Detect which cell encompasses the target text, then output its (x, y) center coordinate. 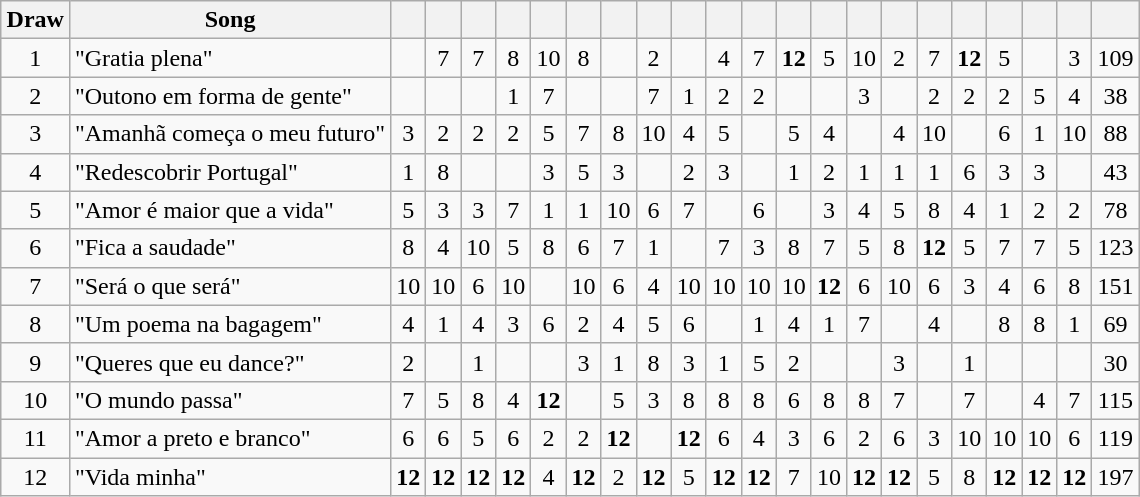
197 (1116, 477)
123 (1116, 248)
115 (1116, 400)
78 (1116, 210)
69 (1116, 324)
43 (1116, 172)
"Será o que será" (230, 286)
11 (35, 438)
"Redescobrir Portugal" (230, 172)
119 (1116, 438)
"Queres que eu dance?" (230, 362)
"Um poema na bagagem" (230, 324)
"Amor a preto e branco" (230, 438)
"Vida minha" (230, 477)
151 (1116, 286)
109 (1116, 58)
"Outono em forma de gente" (230, 96)
Draw (35, 20)
88 (1116, 134)
"Fica a saudade" (230, 248)
"Amor é maior que a vida" (230, 210)
30 (1116, 362)
9 (35, 362)
"Amanhã começa o meu futuro" (230, 134)
38 (1116, 96)
"Gratia plena" (230, 58)
Song (230, 20)
"O mundo passa" (230, 400)
